Find where the given text appears and provide that cell's center as [x, y] coordinate. 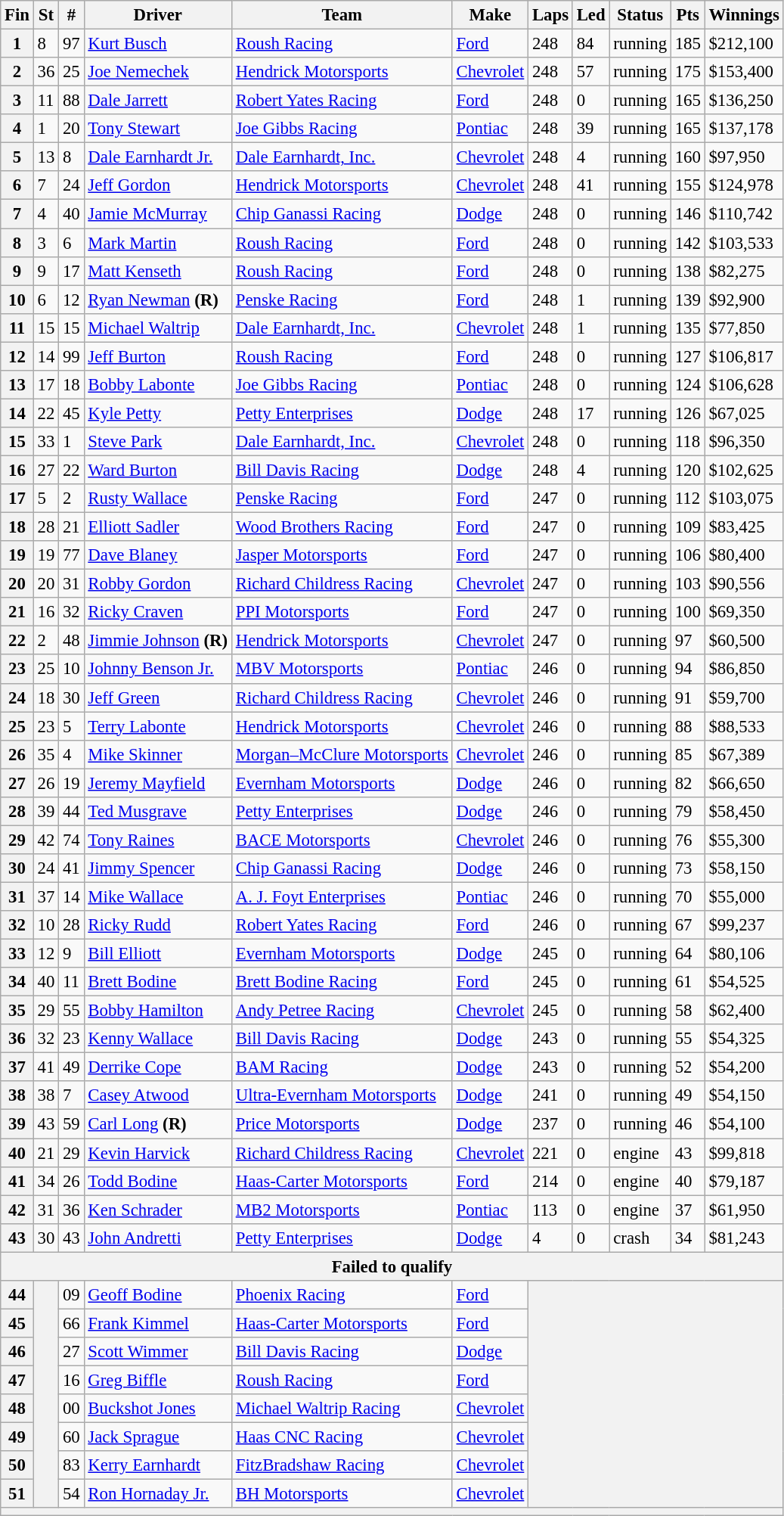
221 [550, 1153]
Scott Wimmer [157, 1352]
$97,950 [744, 157]
Jimmy Spencer [157, 868]
241 [550, 1096]
$54,200 [744, 1067]
135 [688, 328]
$80,106 [744, 954]
60 [71, 1437]
St [45, 15]
99 [71, 356]
$54,150 [744, 1096]
94 [688, 669]
85 [688, 754]
Pts [688, 15]
$86,850 [744, 669]
70 [688, 896]
Ron Hornaday Jr. [157, 1494]
Jasper Motorsports [342, 555]
124 [688, 385]
PPI Motorsports [342, 612]
185 [688, 44]
Rusty Wallace [157, 499]
112 [688, 499]
Matt Kenseth [157, 271]
77 [71, 555]
Mike Skinner [157, 754]
126 [688, 413]
$67,025 [744, 413]
67 [688, 925]
00 [71, 1409]
109 [688, 527]
Buckshot Jones [157, 1409]
61 [688, 982]
Andy Petree Racing [342, 1011]
Ted Musgrave [157, 812]
$55,300 [744, 840]
Brett Bodine [157, 982]
52 [688, 1067]
$77,850 [744, 328]
Derrike Cope [157, 1067]
47 [17, 1380]
John Andretti [157, 1238]
64 [688, 954]
Ryan Newman (R) [157, 300]
Michael Waltrip Racing [342, 1409]
Wood Brothers Racing [342, 527]
MB2 Motorsports [342, 1210]
$67,389 [744, 754]
A. J. Foyt Enterprises [342, 896]
$62,400 [744, 1011]
$54,525 [744, 982]
$58,150 [744, 868]
$54,325 [744, 1039]
Michael Waltrip [157, 328]
Jeff Burton [157, 356]
58 [688, 1011]
Joe Nemechek [157, 72]
$58,450 [744, 812]
Price Motorsports [342, 1124]
Casey Atwood [157, 1096]
Ken Schrader [157, 1210]
Steve Park [157, 442]
# [71, 15]
$60,500 [744, 641]
Bill Elliott [157, 954]
Ultra-Evernham Motorsports [342, 1096]
Mark Martin [157, 243]
$88,533 [744, 726]
MBV Motorsports [342, 669]
Frank Kimmel [157, 1323]
$92,900 [744, 300]
Ricky Rudd [157, 925]
Jeff Green [157, 697]
09 [71, 1295]
138 [688, 271]
160 [688, 157]
Haas CNC Racing [342, 1437]
146 [688, 214]
crash [640, 1238]
54 [71, 1494]
Jeff Gordon [157, 185]
$66,650 [744, 783]
$81,243 [744, 1238]
$106,817 [744, 356]
Greg Biffle [157, 1380]
100 [688, 612]
155 [688, 185]
Ricky Craven [157, 612]
51 [17, 1494]
66 [71, 1323]
$212,100 [744, 44]
Ward Burton [157, 470]
Jamie McMurray [157, 214]
$96,350 [744, 442]
Kyle Petty [157, 413]
Robby Gordon [157, 584]
59 [71, 1124]
237 [550, 1124]
BACE Motorsports [342, 840]
Bobby Hamilton [157, 1011]
Johnny Benson Jr. [157, 669]
113 [550, 1210]
Dale Earnhardt Jr. [157, 157]
Kurt Busch [157, 44]
$69,350 [744, 612]
83 [71, 1465]
Todd Bodine [157, 1181]
Kerry Earnhardt [157, 1465]
214 [550, 1181]
106 [688, 555]
$103,075 [744, 499]
Terry Labonte [157, 726]
82 [688, 783]
Make [490, 15]
$99,818 [744, 1153]
Jack Sprague [157, 1437]
73 [688, 868]
$83,425 [744, 527]
142 [688, 243]
$79,187 [744, 1181]
$59,700 [744, 697]
76 [688, 840]
Failed to qualify [392, 1266]
BH Motorsports [342, 1494]
Winnings [744, 15]
Dave Blaney [157, 555]
50 [17, 1465]
$99,237 [744, 925]
Led [591, 15]
$137,178 [744, 129]
Jimmie Johnson (R) [157, 641]
91 [688, 697]
$106,628 [744, 385]
57 [591, 72]
Elliott Sadler [157, 527]
Driver [157, 15]
139 [688, 300]
$80,400 [744, 555]
$61,950 [744, 1210]
$102,625 [744, 470]
Fin [17, 15]
Phoenix Racing [342, 1295]
Geoff Bodine [157, 1295]
Status [640, 15]
127 [688, 356]
79 [688, 812]
84 [591, 44]
Bobby Labonte [157, 385]
175 [688, 72]
Dale Jarrett [157, 101]
Jeremy Mayfield [157, 783]
$82,275 [744, 271]
$124,978 [744, 185]
FitzBradshaw Racing [342, 1465]
Kevin Harvick [157, 1153]
$136,250 [744, 101]
$153,400 [744, 72]
$103,533 [744, 243]
Kenny Wallace [157, 1039]
120 [688, 470]
Team [342, 15]
Tony Stewart [157, 129]
Brett Bodine Racing [342, 982]
$90,556 [744, 584]
103 [688, 584]
Carl Long (R) [157, 1124]
Tony Raines [157, 840]
$110,742 [744, 214]
118 [688, 442]
BAM Racing [342, 1067]
Morgan–McClure Motorsports [342, 754]
74 [71, 840]
Laps [550, 15]
$54,100 [744, 1124]
Mike Wallace [157, 896]
$55,000 [744, 896]
